Return (X, Y) of the center of cell containing provided text 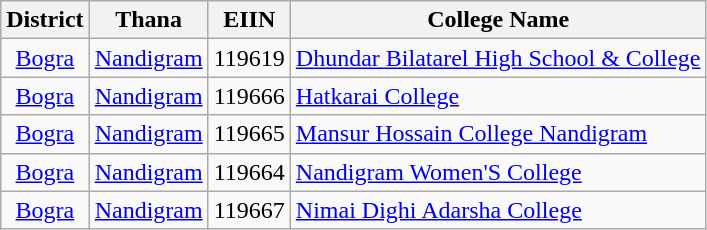
119666 (249, 96)
College Name (498, 20)
Nandigram Women'S College (498, 172)
District (45, 20)
Thana (148, 20)
Nimai Dighi Adarsha College (498, 210)
119619 (249, 58)
119664 (249, 172)
EIIN (249, 20)
Dhundar Bilatarel High School & College (498, 58)
Mansur Hossain College Nandigram (498, 134)
Hatkarai College (498, 96)
119667 (249, 210)
119665 (249, 134)
